Identify which cell holds the provided text, then report its [x, y] central coordinate. 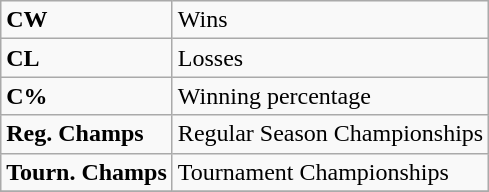
Reg. Champs [87, 134]
CW [87, 20]
Losses [330, 58]
CL [87, 58]
Tourn. Champs [87, 172]
C% [87, 96]
Regular Season Championships [330, 134]
Wins [330, 20]
Winning percentage [330, 96]
Tournament Championships [330, 172]
